From the cell containing the given text, extract its center point as (X, Y) coordinate. 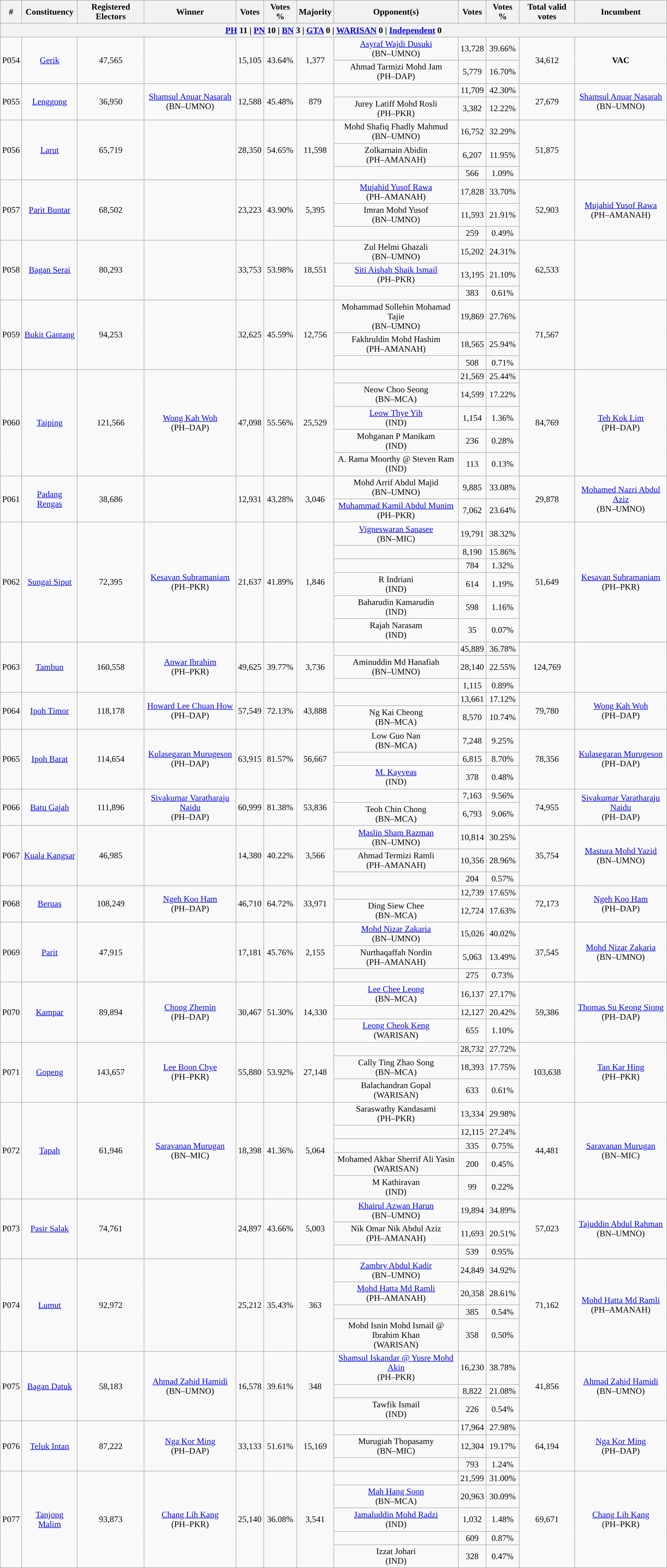
35.43% (280, 1305)
42.30% (502, 90)
43,888 (315, 710)
Jurey Latiff Mohd Rosli(PH–PKR) (396, 108)
Zolkarnain Abidin(PH–AMANAH) (396, 155)
41.89% (280, 582)
33,971 (315, 904)
45.76% (280, 952)
44,481 (547, 1150)
28.61% (502, 1293)
18,551 (315, 270)
32,625 (250, 335)
99 (472, 1187)
VAC (621, 60)
33,753 (250, 270)
23.64% (502, 510)
8,190 (472, 552)
609 (472, 1538)
Mohamed Akbar Sherrif Ali Yasin(WARISAN) (396, 1164)
598 (472, 607)
12,931 (250, 499)
Batu Gajah (50, 807)
68,502 (110, 210)
879 (315, 102)
1.09% (502, 173)
8,570 (472, 718)
25.44% (502, 376)
24,897 (250, 1228)
14,599 (472, 395)
8.70% (502, 759)
12,724 (472, 911)
0.48% (502, 777)
A. Rama Moorthy @ Steven Ram(IND) (396, 464)
Izzat Johari(IND) (396, 1556)
43.28% (280, 499)
614 (472, 584)
633 (472, 1090)
Nurthaqaffah Nordin(PH–AMANAH) (396, 957)
Mohd Shafiq Fhadly Mahmud(BN–UMNO) (396, 132)
30.25% (502, 837)
103,638 (547, 1072)
47,565 (110, 60)
27,679 (547, 102)
9.56% (502, 796)
16,230 (472, 1368)
P059 (11, 335)
79,780 (547, 710)
P074 (11, 1305)
12,127 (472, 1012)
71,162 (547, 1305)
17.22% (502, 395)
Gerik (50, 60)
Maslin Sham Razman(BN–UMNO) (396, 837)
0.57% (502, 879)
0.13% (502, 464)
16.70% (502, 72)
Taiping (50, 423)
200 (472, 1164)
Leow Thye Yih(IND) (396, 418)
63,915 (250, 759)
P057 (11, 210)
236 (472, 441)
Jamaluddin Mohd Radzi(IND) (396, 1519)
Ahmad Termizi Ramli(PH–AMANAH) (396, 860)
P055 (11, 102)
9,885 (472, 487)
18,565 (472, 344)
45,889 (472, 649)
P061 (11, 499)
27.98% (502, 1428)
81.57% (280, 759)
47,915 (110, 952)
Low Guo Nan(BN–MCA) (396, 740)
84,769 (547, 423)
2,155 (315, 952)
6,793 (472, 814)
Tapah (50, 1150)
24,849 (472, 1271)
Parit (50, 952)
Murugiah Thopasamy(BN–MIC) (396, 1446)
6,207 (472, 155)
55.56% (280, 423)
17.63% (502, 911)
30,467 (250, 1012)
12,739 (472, 892)
Fakhruldin Mohd Hashim(PH–AMANAH) (396, 344)
25,140 (250, 1519)
121,566 (110, 423)
508 (472, 363)
0.71% (502, 363)
Registered Electors (110, 12)
Chong Zhemin(PH–DAP) (190, 1012)
24.31% (502, 252)
56,667 (315, 759)
51.61% (280, 1446)
9.06% (502, 814)
259 (472, 233)
22.55% (502, 667)
Cally Ting Zhao Song(BN–MCA) (396, 1067)
40.22% (280, 855)
55,880 (250, 1072)
Teoh Chin Chong(BN–MCA) (396, 814)
27.72% (502, 1049)
Shamsul Iskandar @ Yusre Mohd Akin(PH–PKR) (396, 1368)
37,545 (547, 952)
60,999 (250, 807)
43.66% (280, 1228)
Ding Siew Chee(BN–MCA) (396, 911)
P071 (11, 1072)
13,334 (472, 1114)
Lee Boon Chye(PH–PKR) (190, 1072)
5,395 (315, 210)
47,098 (250, 423)
P069 (11, 952)
793 (472, 1464)
0.95% (502, 1252)
17.65% (502, 892)
15,026 (472, 934)
35,754 (547, 855)
Mohammad Sollehin Mohamad Tajie(BN–UMNO) (396, 316)
3,541 (315, 1519)
P068 (11, 904)
51.30% (280, 1012)
784 (472, 565)
111,896 (110, 807)
Zul Helmi Ghazali(BN–UMNO) (396, 252)
7,248 (472, 740)
Nik Omar Nik Abdul Aziz(PH–AMANAH) (396, 1233)
38.78% (502, 1368)
P073 (11, 1228)
34,612 (547, 60)
94,253 (110, 335)
Parit Buntar (50, 210)
57,549 (250, 710)
20,963 (472, 1496)
53.92% (280, 1072)
38,686 (110, 499)
1.32% (502, 565)
204 (472, 879)
5,779 (472, 72)
20.51% (502, 1233)
0.28% (502, 441)
39.66% (502, 48)
Bagan Serai (50, 270)
P075 (11, 1386)
Majority (315, 12)
89,894 (110, 1012)
114,654 (110, 759)
363 (315, 1305)
P064 (11, 710)
15,105 (250, 60)
Tajuddin Abdul Rahman(BN–UMNO) (621, 1228)
Muhammad Kamil Abdul Munim(PH–PKR) (396, 510)
1,846 (315, 582)
Opponent(s) (396, 12)
P067 (11, 855)
11,593 (472, 214)
226 (472, 1409)
21.08% (502, 1391)
1,154 (472, 418)
Teh Kok Lim(PH–DAP) (621, 423)
43.64% (280, 60)
19,869 (472, 316)
Mohamed Nazri Abdul Aziz(BN–UMNO) (621, 499)
11.95% (502, 155)
9.25% (502, 740)
Anwar Ibrahim(PH–PKR) (190, 667)
40.02% (502, 934)
113 (472, 464)
Asyraf Wajdi Dusuki(BN–UMNO) (396, 48)
118,178 (110, 710)
Mohd Isnin Mohd Ismail @ Ibrahim Khan(WARISAN) (396, 1335)
13,195 (472, 275)
39.61% (280, 1386)
81.38% (280, 807)
3,566 (315, 855)
15,202 (472, 252)
P065 (11, 759)
16,578 (250, 1386)
Imran Mohd Yusof(BN–UMNO) (396, 214)
72,173 (547, 904)
Constituency (50, 12)
Vigneswaran Sanasee(BN–MIC) (396, 534)
Pasir Salak (50, 1228)
74,761 (110, 1228)
33.70% (502, 192)
28,140 (472, 667)
78,356 (547, 759)
13,728 (472, 48)
30.09% (502, 1496)
20.42% (502, 1012)
Bukit Gantang (50, 335)
1.16% (502, 607)
69,671 (547, 1519)
92,972 (110, 1305)
Larut (50, 150)
275 (472, 976)
14,330 (315, 1012)
12,756 (315, 335)
80,293 (110, 270)
3,382 (472, 108)
28,350 (250, 150)
3,736 (315, 667)
36.08% (280, 1519)
27.24% (502, 1132)
5,003 (315, 1228)
655 (472, 1030)
0.75% (502, 1145)
59,386 (547, 1012)
Gopeng (50, 1072)
19,791 (472, 534)
P070 (11, 1012)
0.73% (502, 976)
Lee Chee Leong(BN–MCA) (396, 994)
Leong Cheok Keng(WARISAN) (396, 1030)
29,878 (547, 499)
Balachandran Gopal(WARISAN) (396, 1090)
Tambun (50, 667)
21,569 (472, 376)
11,709 (472, 90)
72.13% (280, 710)
P058 (11, 270)
71,567 (547, 335)
17,181 (250, 952)
36,950 (110, 102)
10.74% (502, 718)
53.98% (280, 270)
Aminuddin Md Hanafiah(BN–UMNO) (396, 667)
0.50% (502, 1335)
41,856 (547, 1386)
Siti Aishah Shaik Ismail(PH–PKR) (396, 275)
Mohganan P Manikam(IND) (396, 441)
P054 (11, 60)
Sungai Siput (50, 582)
0.89% (502, 685)
65,719 (110, 150)
1.36% (502, 418)
143,657 (110, 1072)
13,661 (472, 699)
25,212 (250, 1305)
64,194 (547, 1446)
566 (472, 173)
Bagan Datuk (50, 1386)
0.49% (502, 233)
383 (472, 293)
29.98% (502, 1114)
14,380 (250, 855)
124,769 (547, 667)
5,064 (315, 1150)
Lumut (50, 1305)
12,304 (472, 1446)
Mah Hang Soon(BN–MCA) (396, 1496)
57,023 (547, 1228)
1.24% (502, 1464)
10,814 (472, 837)
34.89% (502, 1210)
0.87% (502, 1538)
Tawfik Ismail(IND) (396, 1409)
Baharudin Kamarudin(IND) (396, 607)
Padang Rengas (50, 499)
12,588 (250, 102)
385 (472, 1312)
7,163 (472, 796)
25,529 (315, 423)
52,903 (547, 210)
21.91% (502, 214)
19.17% (502, 1446)
Tanjong Malim (50, 1519)
7,062 (472, 510)
27.76% (502, 316)
11,693 (472, 1233)
Kuala Kangsar (50, 855)
Saraswathy Kandasami(PH–PKR) (396, 1114)
10,356 (472, 860)
P056 (11, 150)
Rajah Narasam(IND) (396, 631)
160,558 (110, 667)
18,398 (250, 1150)
27.17% (502, 994)
Neow Choo Seong(BN–MCA) (396, 395)
0.45% (502, 1164)
54.65% (280, 150)
15,169 (315, 1446)
17.75% (502, 1067)
1,377 (315, 60)
64.72% (280, 904)
378 (472, 777)
Khairul Azwan Harun(BN–UMNO) (396, 1210)
17,828 (472, 192)
34.92% (502, 1271)
28.96% (502, 860)
P077 (11, 1519)
0.07% (502, 631)
1.19% (502, 584)
28,732 (472, 1049)
Thomas Su Keong Siong(PH–DAP) (621, 1012)
Incumbent (621, 12)
16,752 (472, 132)
32.29% (502, 132)
0.22% (502, 1187)
Zambry Abdul Kadir(BN–UMNO) (396, 1271)
21,637 (250, 582)
Lenggong (50, 102)
45.59% (280, 335)
3,046 (315, 499)
Winner (190, 12)
P063 (11, 667)
335 (472, 1145)
74,955 (547, 807)
31.00% (502, 1478)
93,873 (110, 1519)
51,875 (547, 150)
Tan Kar Hing(PH–PKR) (621, 1072)
11,598 (315, 150)
12,115 (472, 1132)
P076 (11, 1446)
Howard Lee Chuan How(PH–DAP) (190, 710)
17,964 (472, 1428)
P062 (11, 582)
Total valid votes (547, 12)
12.22% (502, 108)
5,063 (472, 957)
# (11, 12)
8,822 (472, 1391)
19,894 (472, 1210)
Beruas (50, 904)
M Kathiravan(IND) (396, 1187)
17.12% (502, 699)
P072 (11, 1150)
M. Kayveas(IND) (396, 777)
18,393 (472, 1067)
33,133 (250, 1446)
43.90% (280, 210)
0.47% (502, 1556)
Teluk Intan (50, 1446)
49,625 (250, 667)
Ng Kai Cheong(BN–MCA) (396, 718)
P060 (11, 423)
87,222 (110, 1446)
1,032 (472, 1519)
Ipoh Timor (50, 710)
13.49% (502, 957)
45.48% (280, 102)
46,710 (250, 904)
33.08% (502, 487)
27,148 (315, 1072)
51,649 (547, 582)
Mohd Arrif Abdul Majid(BN–UMNO) (396, 487)
108,249 (110, 904)
1,115 (472, 685)
PH 11 | PN 10 | BN 3 | GTA 0 | WARISAN 0 | Independent 0 (333, 30)
35 (472, 631)
46,985 (110, 855)
539 (472, 1252)
15.86% (502, 552)
16,137 (472, 994)
36.78% (502, 649)
Mastura Mohd Yazid(BN–UMNO) (621, 855)
358 (472, 1335)
21,599 (472, 1478)
23,223 (250, 210)
39.77% (280, 667)
6,815 (472, 759)
25.94% (502, 344)
R Indriani(IND) (396, 584)
Kampar (50, 1012)
53,836 (315, 807)
21.10% (502, 275)
20,358 (472, 1293)
P066 (11, 807)
62,533 (547, 270)
1.10% (502, 1030)
58,183 (110, 1386)
1.48% (502, 1519)
72,395 (110, 582)
328 (472, 1556)
348 (315, 1386)
41.36% (280, 1150)
61,946 (110, 1150)
Ipoh Barat (50, 759)
Ahmad Tarmizi Mohd Jam(PH–DAP) (396, 72)
38.32% (502, 534)
